Return (X, Y) of the center of cell containing provided text 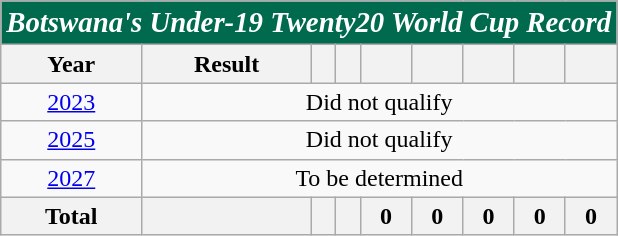
Total (72, 216)
Year (72, 64)
2027 (72, 178)
2023 (72, 102)
2025 (72, 140)
Botswana's Under-19 Twenty20 World Cup Record (309, 23)
To be determined (380, 178)
Result (227, 64)
